Capture the cell that displays the provided text and extract its (X, Y) central coordinate. 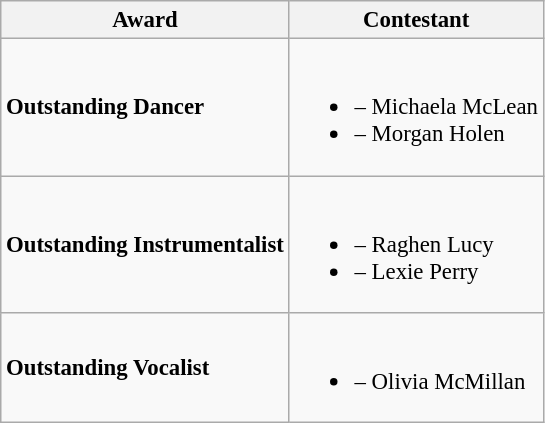
Outstanding Vocalist (145, 368)
– Raghen Lucy – Lexie Perry (416, 244)
Award (145, 20)
Contestant (416, 20)
– Michaela McLean – Morgan Holen (416, 108)
Outstanding Dancer (145, 108)
Outstanding Instrumentalist (145, 244)
– Olivia McMillan (416, 368)
